Search for the cell housing the specified text and yield its (X, Y) center coordinate. 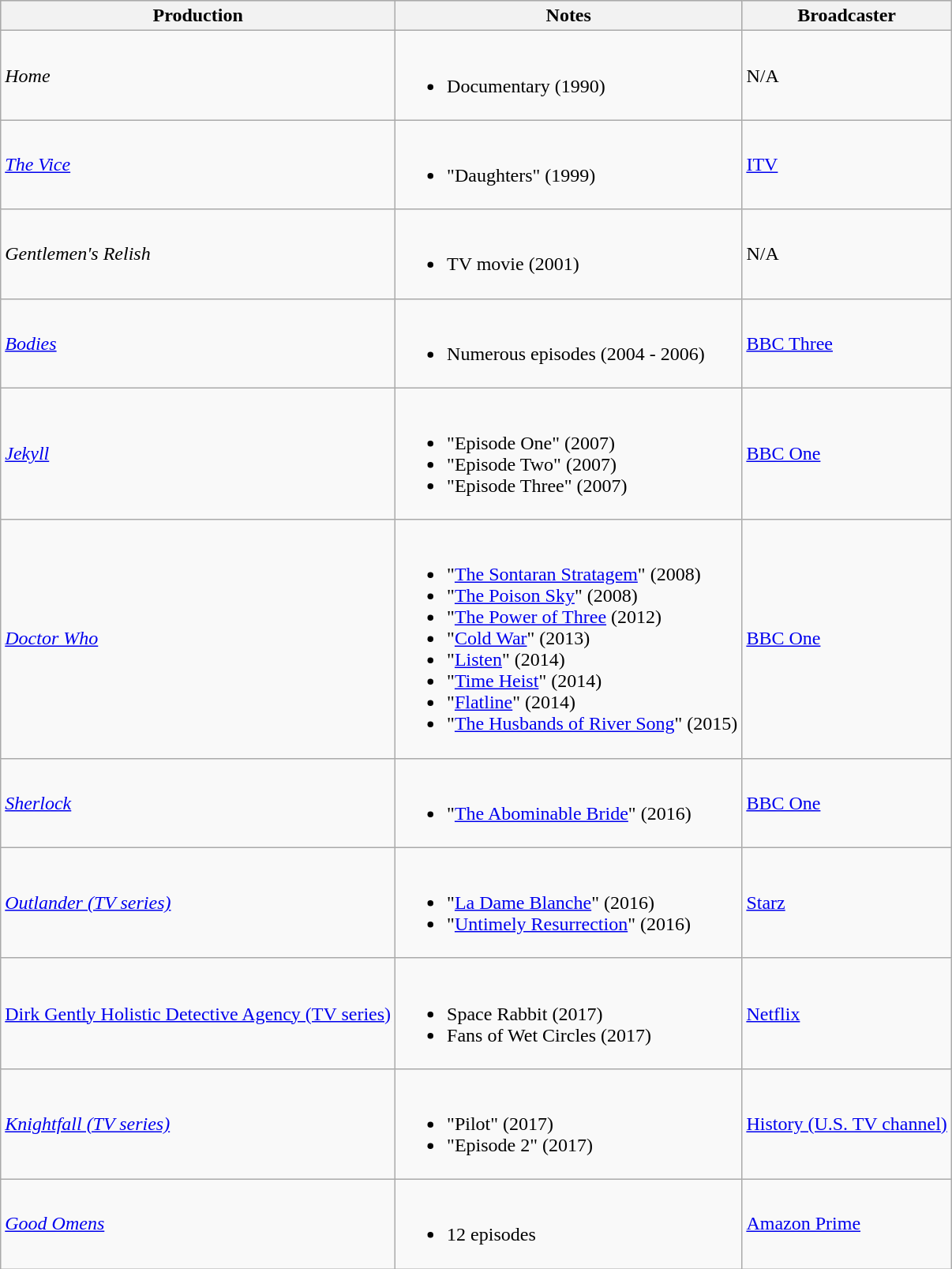
Knightfall (TV series) (198, 1124)
Home (198, 76)
ITV (846, 164)
Gentlemen's Relish (198, 254)
"Daughters" (1999) (568, 164)
"Pilot" (2017)"Episode 2" (2017) (568, 1124)
Documentary (1990) (568, 76)
Good Omens (198, 1224)
BBC Three (846, 343)
Space Rabbit (2017)Fans of Wet Circles (2017) (568, 1013)
Amazon Prime (846, 1224)
Outlander (TV series) (198, 903)
Netflix (846, 1013)
Bodies (198, 343)
Broadcaster (846, 16)
Notes (568, 16)
"La Dame Blanche" (2016)"Untimely Resurrection" (2016) (568, 903)
Jekyll (198, 453)
"The Abominable Bride" (2016) (568, 802)
History (U.S. TV channel) (846, 1124)
12 episodes (568, 1224)
The Vice (198, 164)
Starz (846, 903)
Doctor Who (198, 639)
Dirk Gently Holistic Detective Agency (TV series) (198, 1013)
Production (198, 16)
Numerous episodes (2004 - 2006) (568, 343)
Sherlock (198, 802)
"Episode One" (2007)"Episode Two" (2007)"Episode Three" (2007) (568, 453)
TV movie (2001) (568, 254)
